Locate the cell with the specified text and output its [X, Y] center coordinate. 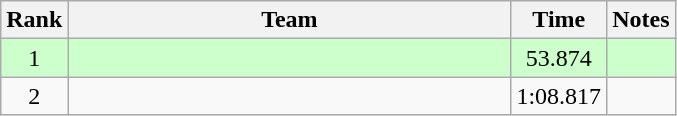
Rank [34, 20]
53.874 [559, 58]
1:08.817 [559, 96]
Team [290, 20]
Time [559, 20]
1 [34, 58]
Notes [641, 20]
2 [34, 96]
